Determine the [X, Y] coordinate at the center of the cell enclosing the given text.  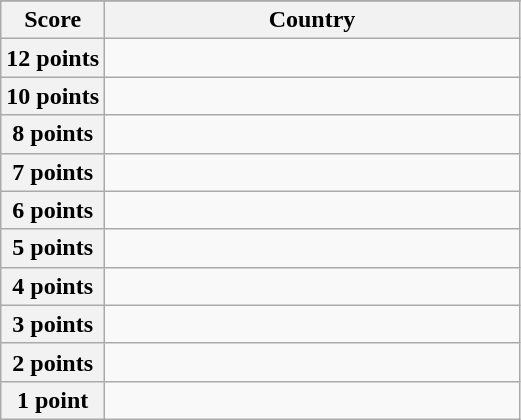
Country [312, 20]
10 points [53, 96]
3 points [53, 324]
4 points [53, 286]
12 points [53, 58]
Score [53, 20]
5 points [53, 248]
2 points [53, 362]
8 points [53, 134]
1 point [53, 400]
6 points [53, 210]
7 points [53, 172]
